Pinpoint the cell where the given text exists, returning its (x, y) midpoint coordinate. 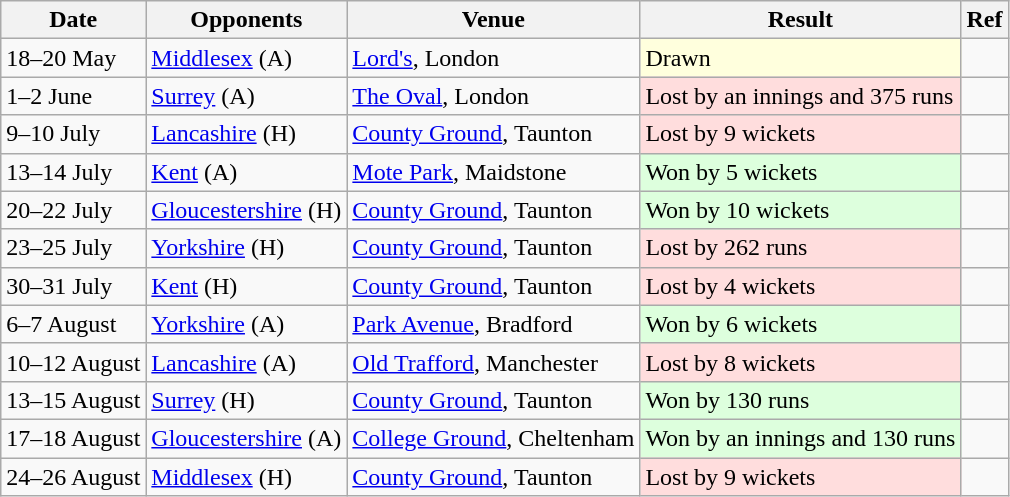
17–18 August (74, 438)
6–7 August (74, 324)
Mote Park, Maidstone (494, 172)
Won by 6 wickets (800, 324)
10–12 August (74, 362)
Yorkshire (A) (246, 324)
Won by an innings and 130 runs (800, 438)
Won by 5 wickets (800, 172)
The Oval, London (494, 96)
Surrey (A) (246, 96)
Old Trafford, Manchester (494, 362)
Lost by an innings and 375 runs (800, 96)
Lost by 8 wickets (800, 362)
Kent (H) (246, 286)
30–31 July (74, 286)
Park Avenue, Bradford (494, 324)
Lord's, London (494, 58)
23–25 July (74, 248)
Kent (A) (246, 172)
Lost by 262 runs (800, 248)
Ref (984, 20)
Middlesex (A) (246, 58)
Lancashire (A) (246, 362)
Won by 130 runs (800, 400)
1–2 June (74, 96)
Yorkshire (H) (246, 248)
13–14 July (74, 172)
24–26 August (74, 477)
Lancashire (H) (246, 134)
Opponents (246, 20)
Middlesex (H) (246, 477)
Lost by 4 wickets (800, 286)
Venue (494, 20)
College Ground, Cheltenham (494, 438)
18–20 May (74, 58)
Drawn (800, 58)
Won by 10 wickets (800, 210)
Surrey (H) (246, 400)
Gloucestershire (A) (246, 438)
Date (74, 20)
Gloucestershire (H) (246, 210)
Result (800, 20)
9–10 July (74, 134)
20–22 July (74, 210)
13–15 August (74, 400)
